Determine the [X, Y] coordinate at the center of the cell enclosing the given text.  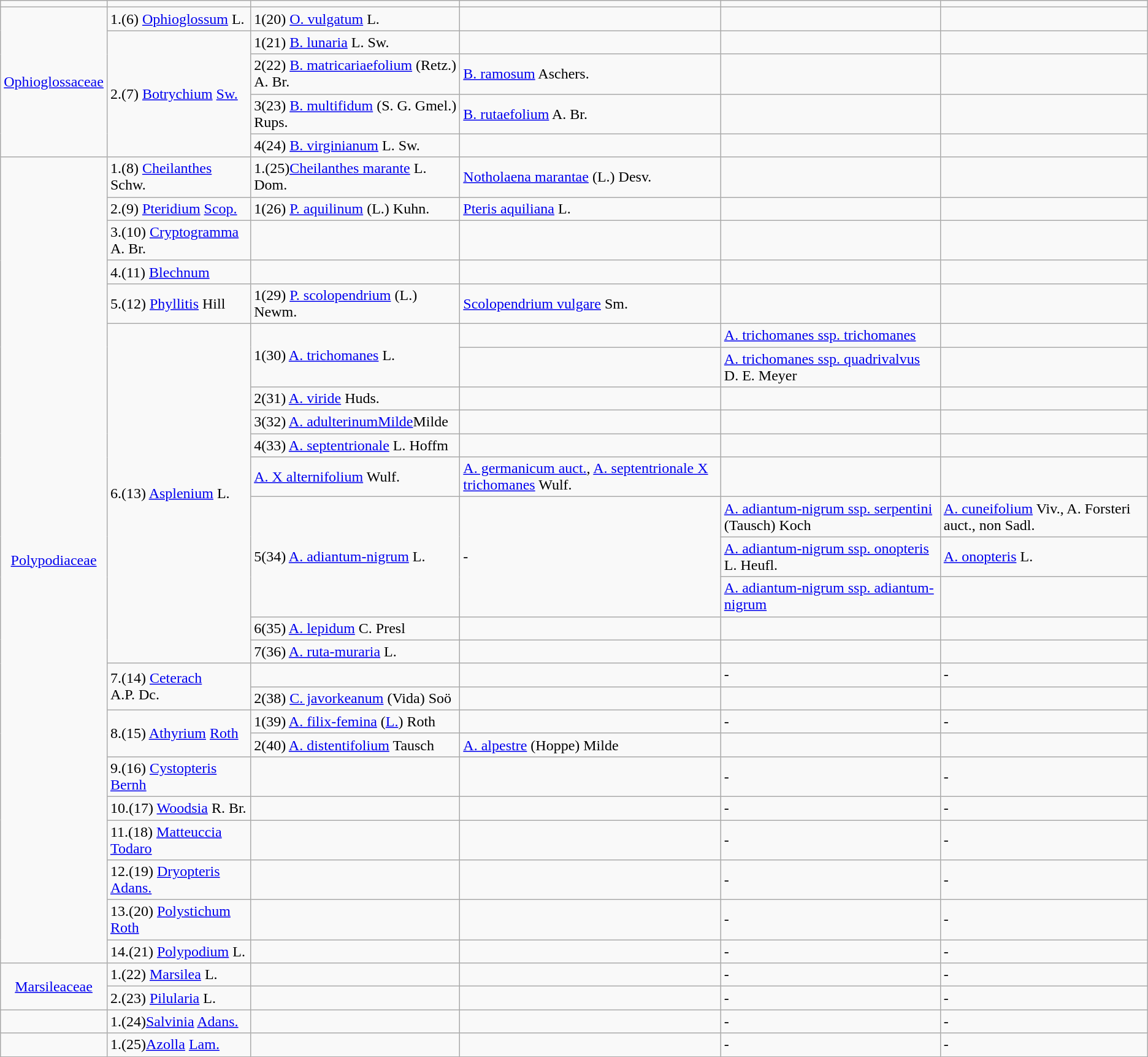
Polypodiaceae [54, 560]
A. trichomanes ssp. trichomanes [830, 335]
1(20) O. vulgatum L. [356, 19]
1.(22) Marsilea L. [178, 975]
2.(7) Botrychium Sw. [178, 94]
4(24) B. virginianum L. Sw. [356, 145]
A. adiantum-nigrum ssp. adiantum-nigrum [830, 596]
4(33) A. septentrionale L. Hoffm [356, 445]
1.(24)Salvinia Adans. [178, 1021]
1.(25)Cheilanthes marante L. Dom. [356, 177]
9.(16) Cystopteris Bernh [178, 777]
7.(14) Ceterach A.P. Dc. [178, 686]
10.(17) Woodsia R. Br. [178, 808]
14.(21) Polypodium L. [178, 951]
Pteris aquiliana L. [590, 209]
A. trichomanes ssp. quadrivalvus D. E. Meyer [830, 367]
1(29) P. scolopendrium (L.) Newm. [356, 303]
1.(6) Ophioglossum L. [178, 19]
A. adiantum-nigrum ssp. onopteris L. Heufl. [830, 557]
A. germanicum auct., A. septentrionale X trichomanes Wulf. [590, 477]
6.(13) Asplenium L. [178, 493]
1(26) P. aquilinum (L.) Kuhn. [356, 209]
B. ramosum Aschers. [590, 74]
1.(8) Cheilanthes Schw. [178, 177]
A. alpestre (Hoppe) Milde [590, 745]
13.(20) Polystichum Roth [178, 920]
Marsileaceae [54, 986]
2.(23) Pilularia L. [178, 998]
8.(15) Athyrium Roth [178, 733]
1.(25)Azolla Lam. [178, 1045]
A. X alternifolium Wulf. [356, 477]
A. adiantum-nigrum ssp. serpentini (Tausch) Koch [830, 517]
2(40) A. distentifolium Tausch [356, 745]
4.(11) Blechnum [178, 272]
B. rutaefolium A. Br. [590, 114]
7(36) A. ruta-muraria L. [356, 651]
Scolopendrium vulgare Sm. [590, 303]
A. onopteris L. [1044, 557]
Ophioglossaceae [54, 82]
A. cuneifolium Viv., A. Forsteri auct., non Sadl. [1044, 517]
11.(18) Matteuccia Todaro [178, 839]
1(21) B. lunaria L. Sw. [356, 42]
3.(10) Cryptogramma A. Br. [178, 240]
1(30) A. trichomanes L. [356, 355]
3(23) B. multifidum (S. G. Gmel.) Rups. [356, 114]
12.(19) Dryopteris Adans. [178, 880]
5.(12) Phyllitis Hill [178, 303]
3(32) A. adulterinumMildeMilde [356, 422]
5(34) A. adiantum-nigrum L. [356, 557]
2(22) B. matricariaefolium (Retz.) A. Br. [356, 74]
2(38) C. javorkeanum (Vida) Soö [356, 698]
2.(9) Pteridium Scop. [178, 209]
2(31) A. viride Huds. [356, 399]
Notholaena marantae (L.) Desv. [590, 177]
1(39) A. filix-femina (L.) Roth [356, 721]
6(35) A. lepidum C. Presl [356, 628]
